From the cell containing the given text, extract its center point as [x, y] coordinate. 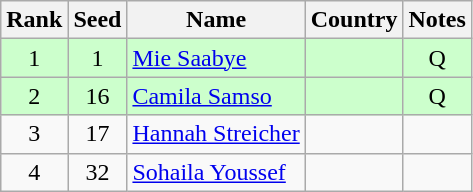
2 [34, 96]
Camila Samso [216, 96]
4 [34, 172]
32 [98, 172]
Mie Saabye [216, 58]
Country [354, 20]
3 [34, 134]
Seed [98, 20]
Name [216, 20]
16 [98, 96]
Hannah Streicher [216, 134]
Rank [34, 20]
Notes [437, 20]
Sohaila Youssef [216, 172]
17 [98, 134]
